Return [x, y] of the center of cell containing provided text 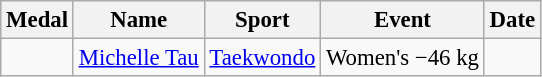
Event [403, 20]
Name [138, 20]
Sport [262, 20]
Taekwondo [262, 58]
Medal [38, 20]
Date [512, 20]
Women's −46 kg [403, 58]
Michelle Tau [138, 58]
